Pinpoint the cell where the given text exists, returning its (X, Y) midpoint coordinate. 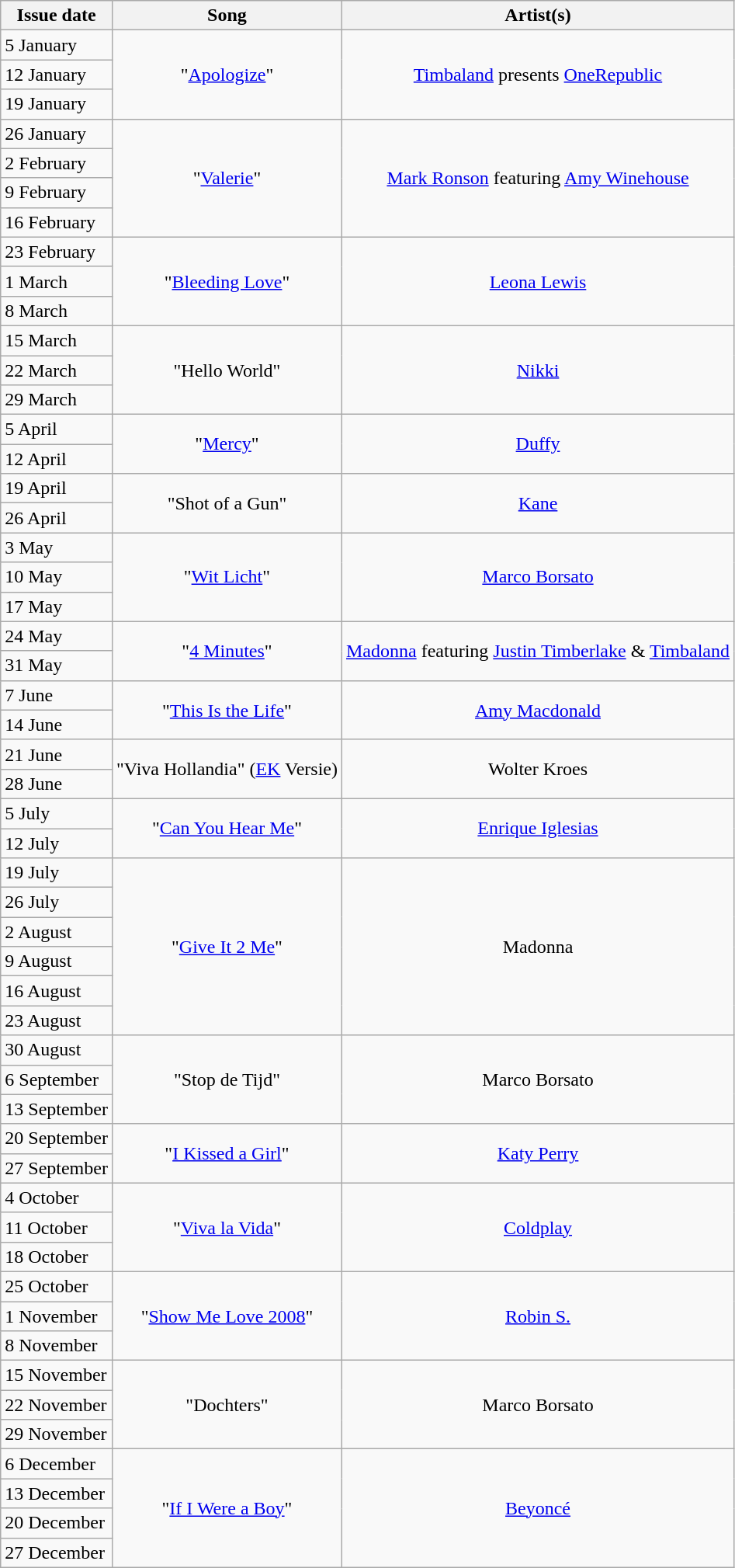
24 May (57, 636)
4 October (57, 1198)
13 September (57, 1109)
31 May (57, 666)
12 January (57, 75)
2 February (57, 163)
28 June (57, 784)
18 October (57, 1257)
"This Is the Life" (227, 710)
22 November (57, 1405)
12 April (57, 459)
25 October (57, 1286)
22 March (57, 370)
3 May (57, 548)
Artist(s) (537, 16)
29 March (57, 400)
21 June (57, 754)
8 November (57, 1346)
5 January (57, 45)
Madonna (537, 947)
2 August (57, 932)
23 August (57, 1020)
29 November (57, 1434)
Leona Lewis (537, 281)
"If I Were a Boy" (227, 1508)
26 April (57, 518)
16 August (57, 991)
15 November (57, 1375)
11 October (57, 1227)
"Mercy" (227, 444)
1 November (57, 1316)
"I Kissed a Girl" (227, 1153)
Katy Perry (537, 1153)
"Show Me Love 2008" (227, 1316)
"Hello World" (227, 370)
10 May (57, 577)
12 July (57, 843)
Beyoncé (537, 1508)
"Valerie" (227, 178)
Nikki (537, 370)
20 September (57, 1139)
7 June (57, 695)
"Shot of a Gun" (227, 503)
Issue date (57, 16)
Mark Ronson featuring Amy Winehouse (537, 178)
27 September (57, 1168)
Amy Macdonald (537, 710)
1 March (57, 281)
5 July (57, 813)
Enrique Iglesias (537, 828)
"Dochters" (227, 1405)
19 January (57, 104)
23 February (57, 252)
Robin S. (537, 1316)
"Can You Hear Me" (227, 828)
13 December (57, 1493)
Song (227, 16)
19 April (57, 488)
17 May (57, 607)
"Wit Licht" (227, 577)
26 July (57, 902)
Wolter Kroes (537, 769)
9 February (57, 193)
15 March (57, 340)
20 December (57, 1523)
14 June (57, 725)
8 March (57, 311)
30 August (57, 1050)
"Viva Hollandia" (EK Versie) (227, 769)
Timbaland presents OneRepublic (537, 75)
"Apologize" (227, 75)
"Give It 2 Me" (227, 947)
6 September (57, 1080)
9 August (57, 961)
"Stop de Tijd" (227, 1080)
26 January (57, 134)
16 February (57, 222)
Madonna featuring Justin Timberlake & Timbaland (537, 651)
Coldplay (537, 1227)
"Viva la Vida" (227, 1227)
6 December (57, 1464)
5 April (57, 429)
"Bleeding Love" (227, 281)
Duffy (537, 444)
19 July (57, 873)
27 December (57, 1552)
"4 Minutes" (227, 651)
Kane (537, 503)
